Identify which cell holds the provided text, then report its [X, Y] central coordinate. 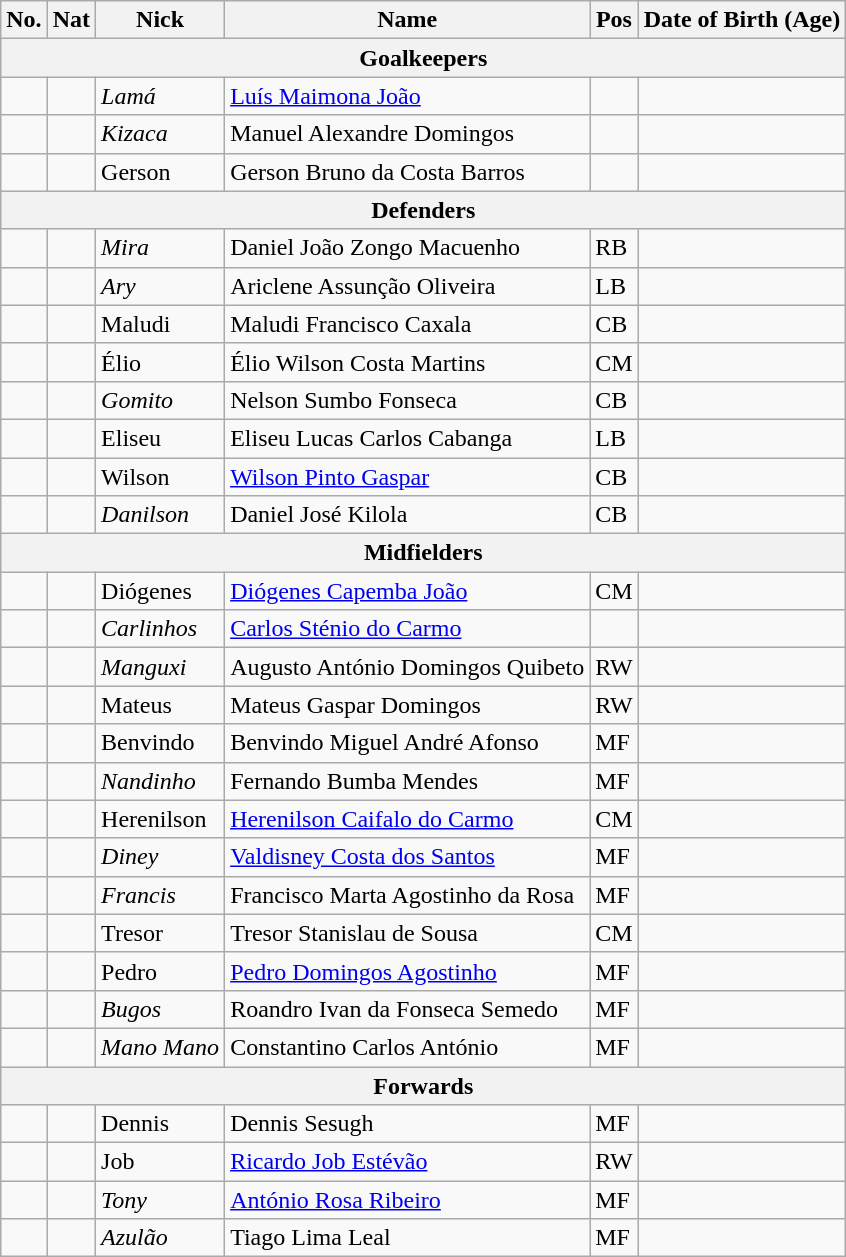
Mateus Gaspar Domingos [408, 705]
No. [24, 20]
Nelson Sumbo Fonseca [408, 400]
Dennis Sesugh [408, 1124]
Pos [614, 20]
Manguxi [160, 667]
Wilson Pinto Gaspar [408, 477]
Midfielders [424, 553]
Date of Birth (Age) [742, 20]
Ariclene Assunção Oliveira [408, 286]
Wilson [160, 477]
Mano Mano [160, 1047]
Mira [160, 248]
Herenilson [160, 819]
RB [614, 248]
Nandinho [160, 781]
Goalkeepers [424, 58]
Augusto António Domingos Quibeto [408, 667]
Lamá [160, 96]
Job [160, 1162]
Danilson [160, 515]
Herenilson Caifalo do Carmo [408, 819]
Maludi Francisco Caxala [408, 324]
Gerson Bruno da Costa Barros [408, 172]
Manuel Alexandre Domingos [408, 134]
Nat [71, 20]
Élio [160, 362]
Tresor Stanislau de Sousa [408, 933]
Eliseu [160, 438]
Carlinhos [160, 629]
Kizaca [160, 134]
Gerson [160, 172]
Luís Maimona João [408, 96]
Tiago Lima Leal [408, 1238]
Francis [160, 895]
Benvindo [160, 743]
Tresor [160, 933]
Maludi [160, 324]
Pedro [160, 971]
Roandro Ivan da Fonseca Semedo [408, 1009]
Fernando Bumba Mendes [408, 781]
Ricardo Job Estévão [408, 1162]
Forwards [424, 1085]
Bugos [160, 1009]
Azulão [160, 1238]
Mateus [160, 705]
Élio Wilson Costa Martins [408, 362]
Daniel José Kilola [408, 515]
Valdisney Costa dos Santos [408, 857]
Ary [160, 286]
Daniel João Zongo Macuenho [408, 248]
Carlos Sténio do Carmo [408, 629]
Constantino Carlos António [408, 1047]
Defenders [424, 210]
Name [408, 20]
Francisco Marta Agostinho da Rosa [408, 895]
Diógenes Capemba João [408, 591]
Diney [160, 857]
Benvindo Miguel André Afonso [408, 743]
Tony [160, 1200]
Nick [160, 20]
Dennis [160, 1124]
Gomito [160, 400]
Diógenes [160, 591]
António Rosa Ribeiro [408, 1200]
Pedro Domingos Agostinho [408, 971]
Eliseu Lucas Carlos Cabanga [408, 438]
